Provide the [x, y] coordinate of the cell's center where the given text is located.  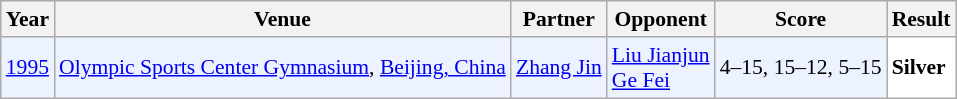
Result [922, 19]
1995 [28, 68]
Liu Jianjun Ge Fei [661, 68]
4–15, 15–12, 5–15 [801, 68]
Score [801, 19]
Partner [559, 19]
Year [28, 19]
Venue [282, 19]
Silver [922, 68]
Olympic Sports Center Gymnasium, Beijing, China [282, 68]
Opponent [661, 19]
Zhang Jin [559, 68]
